Identify which cell holds the provided text, then report its [X, Y] central coordinate. 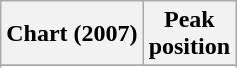
Chart (2007) [72, 34]
Peakposition [189, 34]
